Output the (x, y) coordinate of the center of the cell containing the given text.  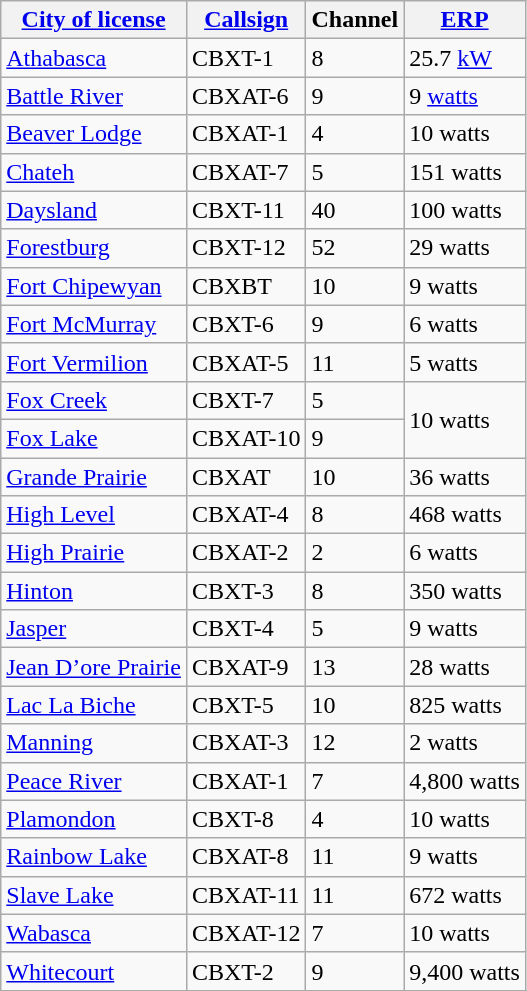
CBXAT-4 (246, 515)
CBXT-12 (246, 248)
36 watts (465, 477)
2 watts (465, 743)
CBXAT-9 (246, 667)
CBXAT-12 (246, 933)
12 (355, 743)
CBXAT-2 (246, 553)
Fort McMurray (94, 324)
2 (355, 553)
100 watts (465, 210)
CBXT-5 (246, 705)
Fort Vermilion (94, 362)
Wabasca (94, 933)
52 (355, 248)
Jasper (94, 629)
ERP (465, 20)
Hinton (94, 591)
Plamondon (94, 819)
Chateh (94, 172)
9,400 watts (465, 971)
CBXT-1 (246, 58)
CBXT-8 (246, 819)
151 watts (465, 172)
CBXT-7 (246, 400)
Peace River (94, 781)
High Prairie (94, 553)
High Level (94, 515)
Whitecourt (94, 971)
CBXT-4 (246, 629)
25.7 kW (465, 58)
Forestburg (94, 248)
CBXT-6 (246, 324)
29 watts (465, 248)
CBXAT-6 (246, 96)
Fox Creek (94, 400)
Lac La Biche (94, 705)
13 (355, 667)
5 watts (465, 362)
Rainbow Lake (94, 857)
468 watts (465, 515)
CBXAT-11 (246, 895)
Fox Lake (94, 438)
Daysland (94, 210)
Slave Lake (94, 895)
Beaver Lodge (94, 134)
CBXAT-3 (246, 743)
Fort Chipewyan (94, 286)
825 watts (465, 705)
350 watts (465, 591)
Manning (94, 743)
City of license (94, 20)
4,800 watts (465, 781)
40 (355, 210)
672 watts (465, 895)
CBXBT (246, 286)
CBXAT-10 (246, 438)
CBXT-2 (246, 971)
Channel (355, 20)
Battle River (94, 96)
CBXT-3 (246, 591)
CBXAT (246, 477)
CBXAT-7 (246, 172)
Callsign (246, 20)
CBXT-11 (246, 210)
CBXAT-5 (246, 362)
Athabasca (94, 58)
Grande Prairie (94, 477)
CBXAT-8 (246, 857)
Jean D’ore Prairie (94, 667)
28 watts (465, 667)
